Return [X, Y] of the center of cell containing provided text 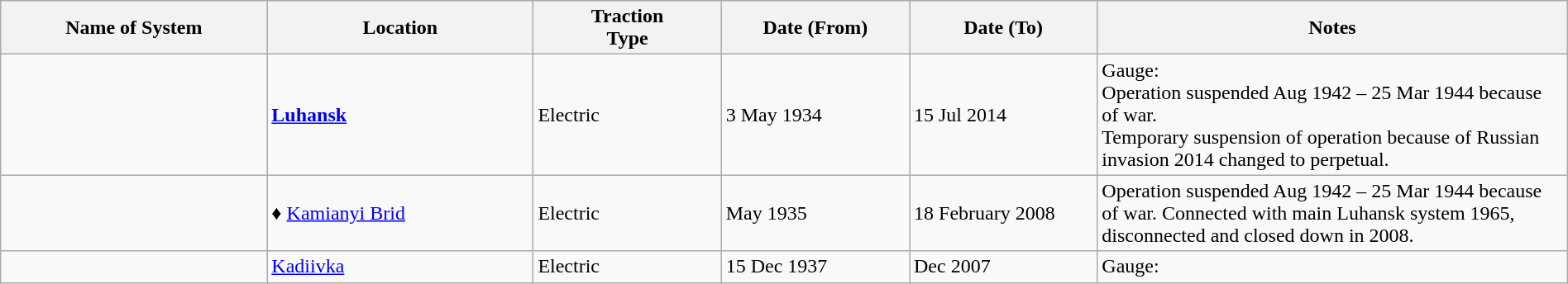
Dec 2007 [1004, 267]
TractionType [627, 28]
Date (To) [1004, 28]
Luhansk [400, 115]
Gauge: [1332, 267]
Notes [1332, 28]
♦ Kamianyi Brid [400, 213]
18 February 2008 [1004, 213]
Operation suspended Aug 1942 – 25 Mar 1944 because of war. Connected with main Luhansk system 1965, disconnected and closed down in 2008. [1332, 213]
May 1935 [815, 213]
3 May 1934 [815, 115]
Kadiivka [400, 267]
Name of System [134, 28]
15 Jul 2014 [1004, 115]
Location [400, 28]
Date (From) [815, 28]
15 Dec 1937 [815, 267]
